Output the [X, Y] coordinate of the center of the cell containing the given text.  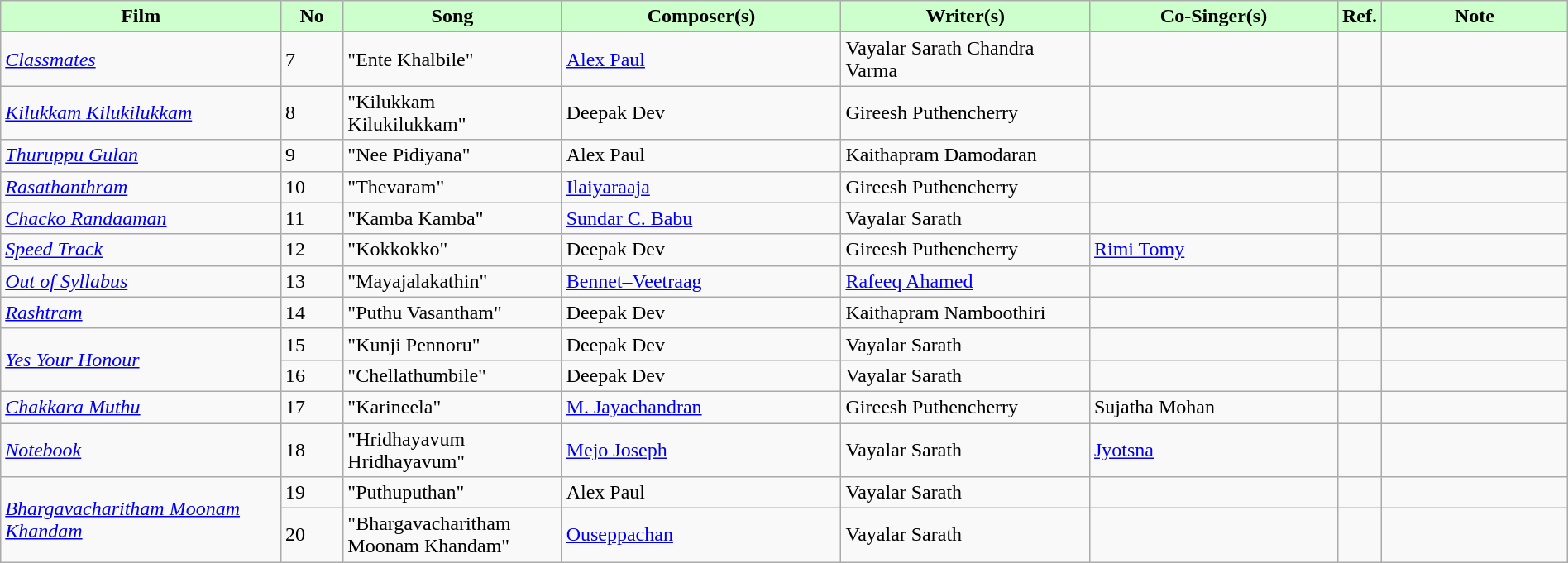
Chacko Randaaman [141, 218]
20 [313, 536]
"Ente Khalbile" [452, 60]
Thuruppu Gulan [141, 155]
Ref. [1360, 17]
Bhargavacharitham Moonam Khandam [141, 519]
Rashtram [141, 313]
"Puthuputhan" [452, 493]
16 [313, 375]
Rafeeq Ahamed [966, 281]
7 [313, 60]
11 [313, 218]
Vayalar Sarath Chandra Varma [966, 60]
Bennet–Veetraag [701, 281]
"Chellathumbile" [452, 375]
Rimi Tomy [1213, 250]
"Kokkokko" [452, 250]
Kaithapram Namboothiri [966, 313]
14 [313, 313]
9 [313, 155]
"Thevaram" [452, 187]
Composer(s) [701, 17]
"Bhargavacharitham Moonam Khandam" [452, 536]
Song [452, 17]
Film [141, 17]
Kaithapram Damodaran [966, 155]
Jyotsna [1213, 450]
"Puthu Vasantham" [452, 313]
Ouseppachan [701, 536]
Yes Your Honour [141, 360]
Speed Track [141, 250]
19 [313, 493]
Writer(s) [966, 17]
12 [313, 250]
Kilukkam Kilukilukkam [141, 112]
Out of Syllabus [141, 281]
Chakkara Muthu [141, 407]
Rasathanthram [141, 187]
No [313, 17]
10 [313, 187]
8 [313, 112]
Note [1475, 17]
"Karineela" [452, 407]
"Kunji Pennoru" [452, 344]
Mejo Joseph [701, 450]
"Kilukkam Kilukilukkam" [452, 112]
Sujatha Mohan [1213, 407]
"Nee Pidiyana" [452, 155]
Co-Singer(s) [1213, 17]
"Hridhayavum Hridhayavum" [452, 450]
Ilaiyaraaja [701, 187]
15 [313, 344]
M. Jayachandran [701, 407]
"Kamba Kamba" [452, 218]
Sundar C. Babu [701, 218]
17 [313, 407]
"Mayajalakathin" [452, 281]
Notebook [141, 450]
13 [313, 281]
Classmates [141, 60]
18 [313, 450]
